Determine the (x, y) coordinate at the center of the cell enclosing the given text.  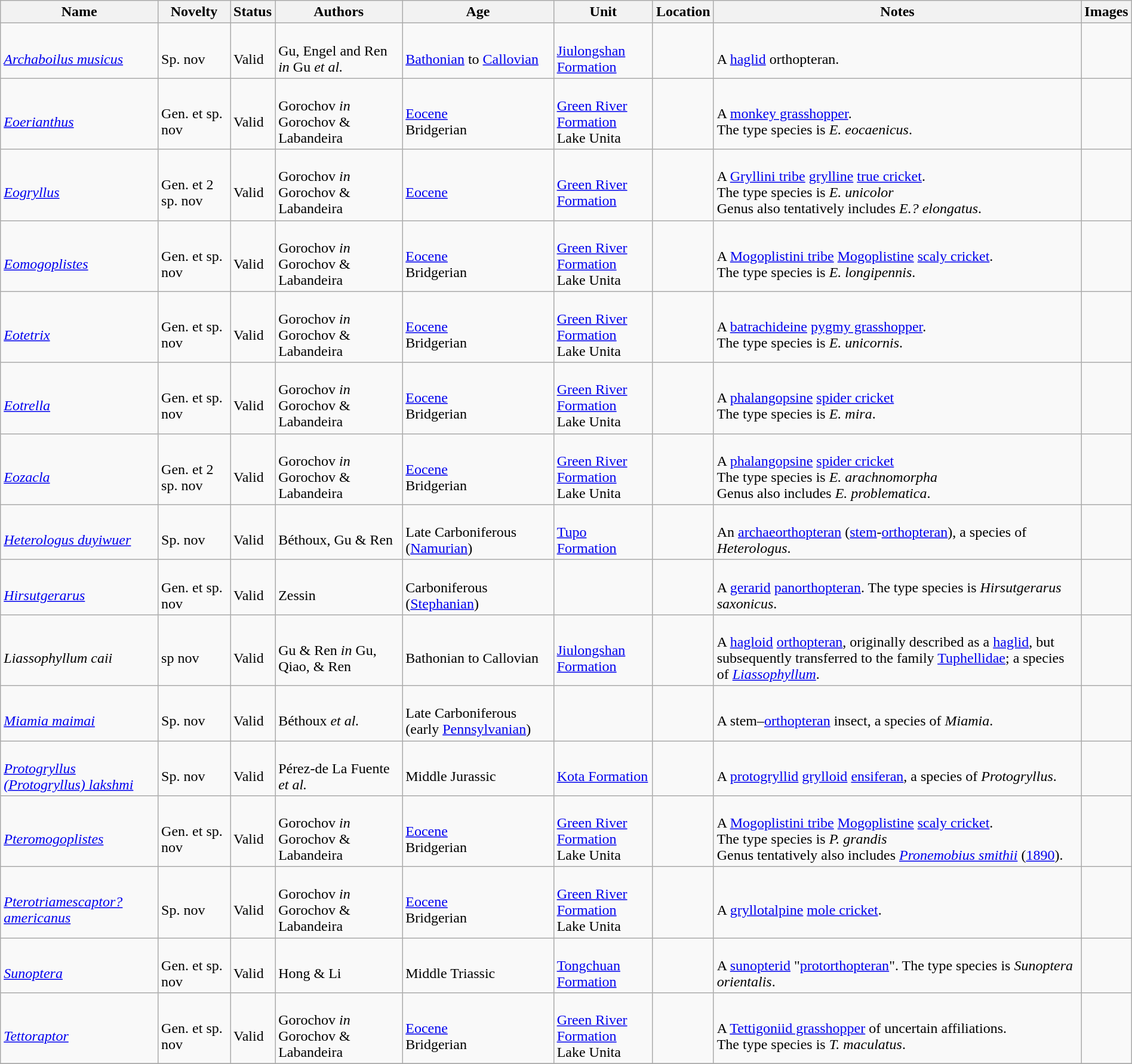
Eocene (478, 185)
Liassophyllum caii (79, 650)
Notes (897, 12)
A Tettigoniid grasshopper of uncertain affiliations. The type species is T. maculatus. (897, 1028)
Hirsutgerarus (79, 587)
Eotetrix (79, 327)
Eogryllus (79, 185)
A Mogoplistini tribe Mogoplistine scaly cricket. The type species is P. grandisGenus tentatively also includes Pronemobius smithii (1890). (897, 831)
A Mogoplistini tribe Mogoplistine scaly cricket. The type species is E. longipennis. (897, 256)
Tettoraptor (79, 1028)
Pérez-de La Fuente et al. (339, 768)
Authors (339, 12)
Late Carboniferous (Namurian) (478, 532)
Pteromogoplistes (79, 831)
Middle Triassic (478, 965)
Eoerianthus (79, 113)
Archaboilus musicus (79, 51)
Eomogoplistes (79, 256)
Eotrella (79, 398)
Pterotriamescaptor? americanus (79, 903)
Miamia maimai (79, 713)
Novelty (195, 12)
Name (79, 12)
A monkey grasshopper. The type species is E. eocaenicus. (897, 113)
Middle Jurassic (478, 768)
Béthoux et al. (339, 713)
Status (253, 12)
A phalangopsine spider cricket The type species is E. arachnomorpha Genus also includes E. problematica. (897, 469)
Tupo Formation (603, 532)
Protogryllus (Protogryllus) lakshmi (79, 768)
Kota Formation (603, 768)
Heterologus duyiwuer (79, 532)
Hong & Li (339, 965)
Zessin (339, 587)
A protogryllid grylloid ensiferan, a species of Protogryllus. (897, 768)
A hagloid orthopteran, originally described as a haglid, but subsequently transferred to the family Tuphellidae; a species of Liassophyllum. (897, 650)
An archaeorthopteran (stem-orthopteran), a species of Heterologus. (897, 532)
Age (478, 12)
A gryllotalpine mole cricket. (897, 903)
A gerarid panorthopteran. The type species is Hirsutgerarus saxonicus. (897, 587)
A batrachideine pygmy grasshopper. The type species is E. unicornis. (897, 327)
Location (683, 12)
Green River Formation (603, 185)
Late Carboniferous (early Pennsylvanian) (478, 713)
Carboniferous (Stephanian) (478, 587)
Gu, Engel and Ren in Gu et al. (339, 51)
Images (1106, 12)
sp nov (195, 650)
Tongchuan Formation (603, 965)
A Gryllini tribe grylline true cricket. The type species is E. unicolor Genus also tentatively includes E.? elongatus. (897, 185)
Unit (603, 12)
A sunopterid "protorthopteran". The type species is Sunoptera orientalis. (897, 965)
Sunoptera (79, 965)
Eozacla (79, 469)
A phalangopsine spider cricket The type species is E. mira. (897, 398)
A stem–orthopteran insect, a species of Miamia. (897, 713)
Béthoux, Gu & Ren (339, 532)
Gu & Ren in Gu, Qiao, & Ren (339, 650)
A haglid orthopteran. (897, 51)
